Return the [x, y] coordinate for the center point of the cell that contains the specified text.  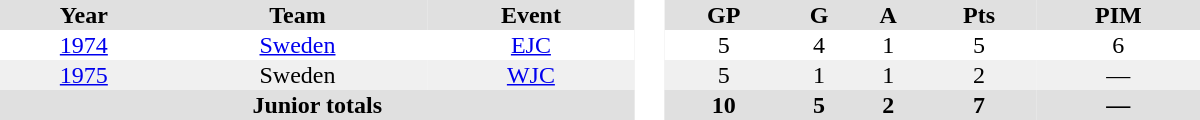
4 [818, 45]
Team [298, 15]
A [888, 15]
Year [84, 15]
GP [724, 15]
Event [530, 15]
PIM [1118, 15]
1975 [84, 75]
Pts [980, 15]
7 [980, 105]
10 [724, 105]
WJC [530, 75]
G [818, 15]
Junior totals [317, 105]
1974 [84, 45]
6 [1118, 45]
EJC [530, 45]
